Detect which cell encompasses the target text, then output its (x, y) center coordinate. 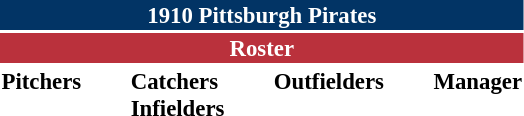
Roster (262, 48)
1910 Pittsburgh Pirates (262, 15)
